From the cell containing the given text, extract its center point as (x, y) coordinate. 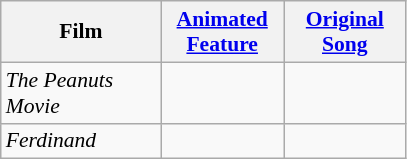
Film (81, 32)
Original Song (346, 32)
Animated Feature (222, 32)
Ferdinand (81, 141)
The Peanuts Movie (81, 92)
